Identify which cell holds the provided text, then report its [x, y] central coordinate. 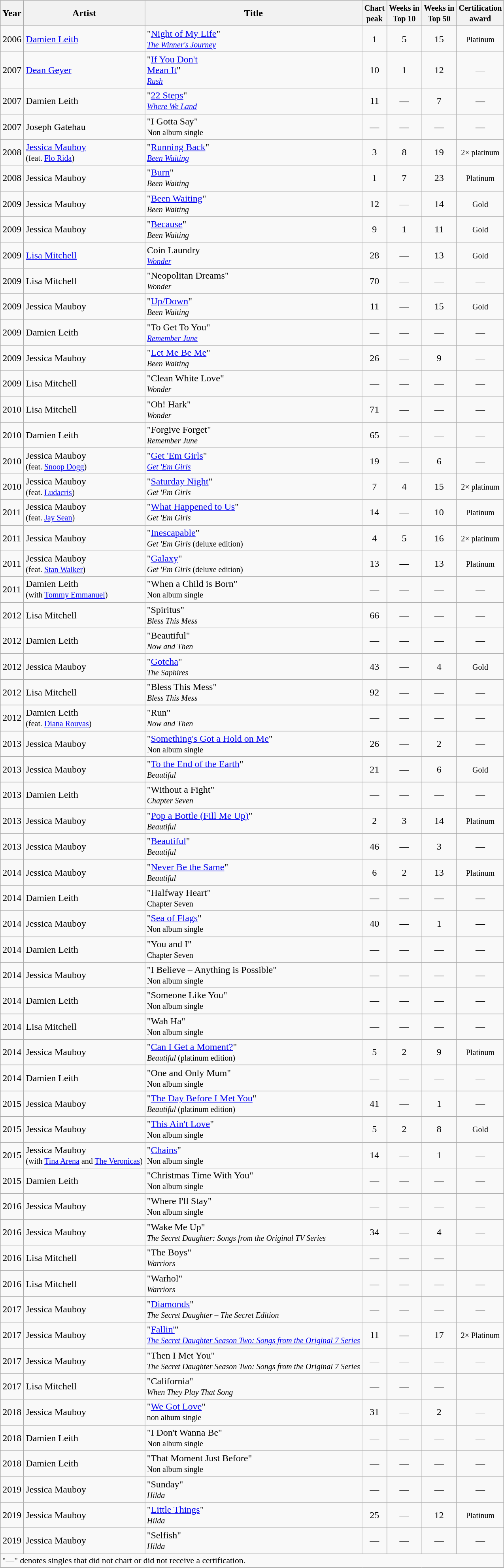
"Up/Down"Been Waiting [253, 307]
Damien Leith(feat. Diana Rouvas) [84, 718]
"I Gotta Say"Non album single [253, 126]
"I Believe – Anything is Possible"Non album single [253, 975]
"To the End of the Earth"Beautiful [253, 770]
71 [374, 409]
41 [374, 1103]
"When a Child is Born"Non album single [253, 590]
Jessica Mauboy (feat. Jay Sean) [84, 512]
"The Day Before I Met You"Beautiful (platinum edition) [253, 1103]
"Bless This Mess"Bless This Mess [253, 692]
"Galaxy"Get 'Em Girls (deluxe edition) [253, 563]
"We Got Love"non album single [253, 1412]
Jessica Mauboy (with Tina Arena and The Veronicas) [84, 1155]
"Running Back" Been Waiting [253, 153]
Year [12, 13]
"Halfway Heart"Chapter Seven [253, 898]
"Selfish"Hilda [253, 1540]
Artist [84, 13]
17 [439, 1335]
Chartpeak [374, 13]
"Chains"Non album single [253, 1155]
23 [439, 178]
"Little Things"Hilda [253, 1515]
"If You Don't Mean It"Rush [253, 70]
Coin LaundryWonder [253, 255]
16 [439, 538]
"Run"Now and Then [253, 718]
"Then I Met You"The Secret Daughter Season Two: Songs from the Original 7 Series [253, 1361]
"Inescapable"Get 'Em Girls (deluxe edition) [253, 538]
92 [374, 692]
"Clean White Love"Wonder [253, 384]
"Let Me Be Me"Been Waiting [253, 358]
Jessica Mauboy (feat. Snoop Dogg) [84, 461]
"Beautiful"Now and Then [253, 641]
"Christmas Time With You"Non album single [253, 1181]
34 [374, 1232]
"You and I"Chapter Seven [253, 949]
"Gotcha"The Saphires [253, 666]
Joseph Gatehau [84, 126]
"Beautiful"Beautiful [253, 846]
"What Happened to Us"Get 'Em Girls [253, 512]
Title [253, 13]
"Something's Got a Hold on Me"Non album single [253, 744]
"Spiritus"Bless This Mess [253, 615]
28 [374, 255]
2× Platinum [480, 1335]
Damien Leith (with Tommy Emmanuel) [84, 590]
"The Boys"Warriors [253, 1258]
"Where I'll Stay"Non album single [253, 1207]
"Because"Been Waiting [253, 229]
"—" denotes singles that did not chart or did not receive a certification. [252, 1561]
"Fallin'"The Secret Daughter Season Two: Songs from the Original 7 Series [253, 1335]
Jessica Mauboy (feat. Flo Rida) [84, 153]
"Saturday Night" Get 'Em Girls [253, 487]
"Pop a Bottle (Fill Me Up)"Beautiful [253, 821]
66 [374, 615]
"Without a Fight"Chapter Seven [253, 795]
Weeks inTop 10 [404, 13]
43 [374, 666]
"Neopolitan Dreams"Wonder [253, 281]
"Wake Me Up"The Secret Daughter: Songs from the Original TV Series [253, 1232]
"One and Only Mum"Non album single [253, 1078]
31 [374, 1412]
"Warhol"Warriors [253, 1283]
65 [374, 435]
"That Moment Just Before"Non album single [253, 1464]
21 [374, 770]
2006 [12, 39]
"Oh! Hark"Wonder [253, 409]
"22 Steps" Where We Land [253, 101]
Weeks inTop 50 [439, 13]
Dean Geyer [84, 70]
70 [374, 281]
"To Get To You"Remember June [253, 332]
"Sea of Flags"Non album single [253, 924]
"Burn" Been Waiting [253, 178]
"California"When They Play That Song [253, 1386]
"Never Be the Same"Beautiful [253, 873]
"Forgive Forget"Remember June [253, 435]
"Someone Like You"Non album single [253, 1001]
46 [374, 846]
"Sunday"Hilda [253, 1489]
"This Ain't Love"Non album single [253, 1129]
"Night of My Life" The Winner's Journey [253, 39]
Jessica Mauboy (feat. Stan Walker) [84, 563]
"I Don't Wanna Be"Non album single [253, 1438]
"Been Waiting"Been Waiting [253, 204]
Certificationaward [480, 13]
40 [374, 924]
25 [374, 1515]
Jessica Mauboy (feat. Ludacris) [84, 487]
"Wah Ha"Non album single [253, 1027]
"Get 'Em Girls" Get 'Em Girls [253, 461]
"Can I Get a Moment?"Beautiful (platinum edition) [253, 1052]
"Diamonds"The Secret Daughter – The Secret Edition [253, 1310]
